Detect which cell encompasses the target text, then output its [x, y] center coordinate. 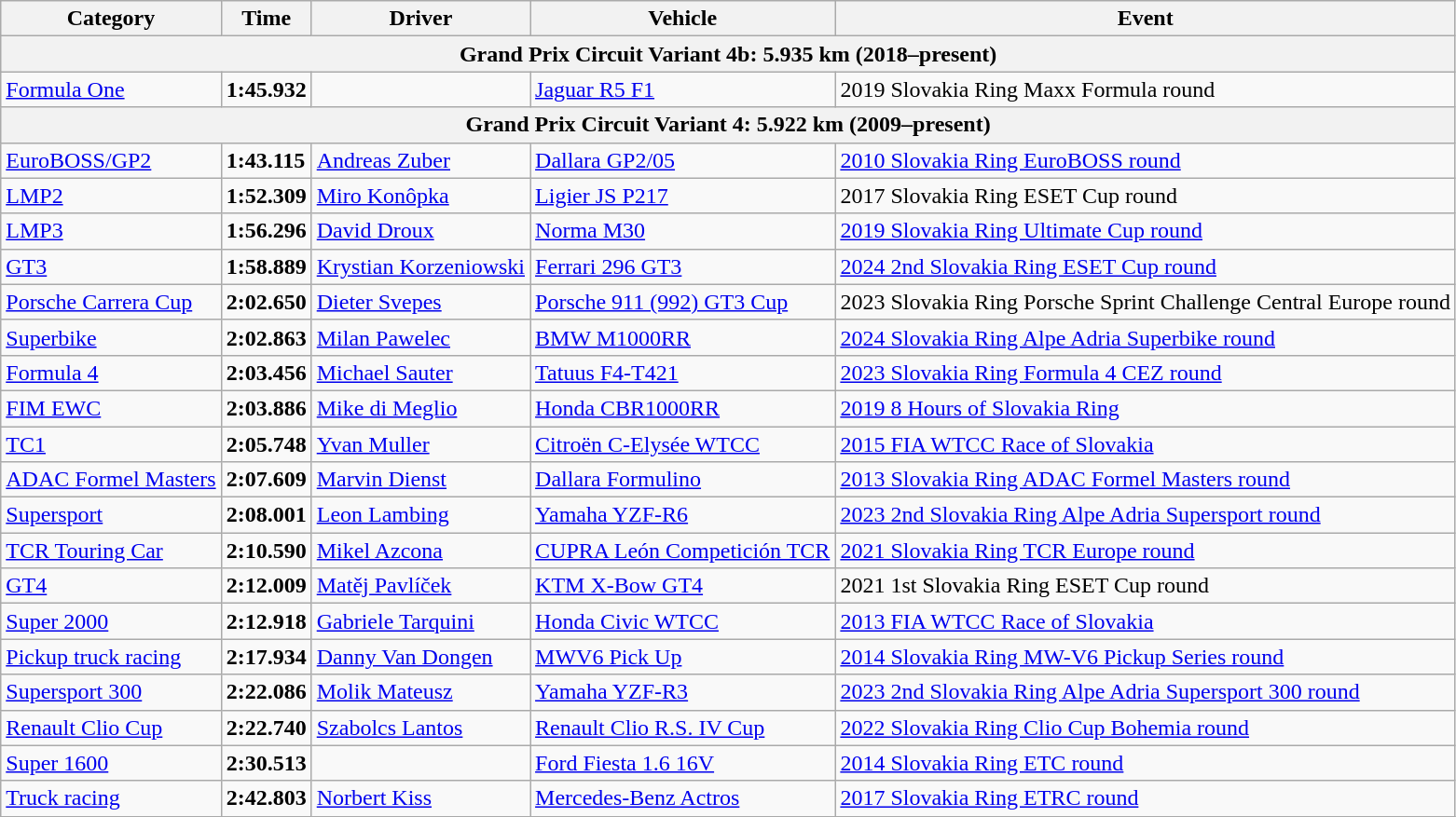
Gabriele Tarquini [420, 621]
LMP3 [111, 231]
2:05.748 [267, 444]
Time [267, 19]
Marvin Dienst [420, 480]
Norma M30 [682, 231]
Molik Mateusz [420, 692]
Superbike [111, 337]
KTM X-Bow GT4 [682, 586]
Ferrari 296 GT3 [682, 266]
ADAC Formel Masters [111, 480]
2023 2nd Slovakia Ring Alpe Adria Supersport 300 round [1146, 692]
2023 Slovakia Ring Porsche Sprint Challenge Central Europe round [1146, 302]
2010 Slovakia Ring EuroBOSS round [1146, 160]
Yvan Muller [420, 444]
1:45.932 [267, 89]
Leon Lambing [420, 515]
2:03.456 [267, 373]
Mercedes-Benz Actros [682, 798]
Tatuus F4-T421 [682, 373]
Driver [420, 19]
Mikel Azcona [420, 551]
2014 Slovakia Ring ETC round [1146, 763]
LMP2 [111, 196]
2:02.650 [267, 302]
Dallara Formulino [682, 480]
Pickup truck racing [111, 657]
BMW M1000RR [682, 337]
MWV6 Pick Up [682, 657]
TC1 [111, 444]
Supersport 300 [111, 692]
Ford Fiesta 1.6 16V [682, 763]
2021 Slovakia Ring TCR Europe round [1146, 551]
2023 2nd Slovakia Ring Alpe Adria Supersport round [1146, 515]
FIM EWC [111, 408]
1:52.309 [267, 196]
Jaguar R5 F1 [682, 89]
Grand Prix Circuit Variant 4: 5.922 km (2009–present) [729, 125]
2:08.001 [267, 515]
Grand Prix Circuit Variant 4b: 5.935 km (2018–present) [729, 54]
Krystian Korzeniowski [420, 266]
2013 FIA WTCC Race of Slovakia [1146, 621]
2:30.513 [267, 763]
GT4 [111, 586]
2:17.934 [267, 657]
1:58.889 [267, 266]
Citroën C-Elysée WTCC [682, 444]
2:10.590 [267, 551]
Honda CBR1000RR [682, 408]
Super 1600 [111, 763]
1:56.296 [267, 231]
Renault Clio Cup [111, 728]
2:07.609 [267, 480]
Event [1146, 19]
Andreas Zuber [420, 160]
Honda Civic WTCC [682, 621]
2023 Slovakia Ring Formula 4 CEZ round [1146, 373]
2019 Slovakia Ring Ultimate Cup round [1146, 231]
Formula One [111, 89]
2013 Slovakia Ring ADAC Formel Masters round [1146, 480]
Ligier JS P217 [682, 196]
2022 Slovakia Ring Clio Cup Bohemia round [1146, 728]
Milan Pawelec [420, 337]
2:22.086 [267, 692]
2:42.803 [267, 798]
2:12.918 [267, 621]
2014 Slovakia Ring MW-V6 Pickup Series round [1146, 657]
2017 Slovakia Ring ESET Cup round [1146, 196]
Norbert Kiss [420, 798]
Renault Clio R.S. IV Cup [682, 728]
Porsche Carrera Cup [111, 302]
2:03.886 [267, 408]
Supersport [111, 515]
Porsche 911 (992) GT3 Cup [682, 302]
1:43.115 [267, 160]
GT3 [111, 266]
Danny Van Dongen [420, 657]
David Droux [420, 231]
2024 Slovakia Ring Alpe Adria Superbike round [1146, 337]
TCR Touring Car [111, 551]
Dieter Svepes [420, 302]
2021 1st Slovakia Ring ESET Cup round [1146, 586]
Formula 4 [111, 373]
Dallara GP2/05 [682, 160]
Super 2000 [111, 621]
2024 2nd Slovakia Ring ESET Cup round [1146, 266]
2017 Slovakia Ring ETRC round [1146, 798]
Yamaha YZF-R3 [682, 692]
CUPRA León Competición TCR [682, 551]
Matěj Pavlíček [420, 586]
2:02.863 [267, 337]
Truck racing [111, 798]
Michael Sauter [420, 373]
2015 FIA WTCC Race of Slovakia [1146, 444]
Yamaha YZF-R6 [682, 515]
Vehicle [682, 19]
Category [111, 19]
Miro Konôpka [420, 196]
Mike di Meglio [420, 408]
2019 8 Hours of Slovakia Ring [1146, 408]
Szabolcs Lantos [420, 728]
2:22.740 [267, 728]
EuroBOSS/GP2 [111, 160]
2:12.009 [267, 586]
2019 Slovakia Ring Maxx Formula round [1146, 89]
